Locate the cell with the specified text and output its [x, y] center coordinate. 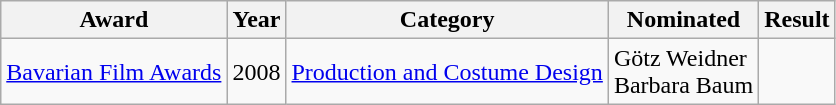
Production and Costume Design [447, 72]
Nominated [683, 20]
Year [256, 20]
Award [114, 20]
Götz Weidner Barbara Baum [683, 72]
Result [797, 20]
Category [447, 20]
2008 [256, 72]
Bavarian Film Awards [114, 72]
